Determine the [X, Y] coordinate at the center of the cell enclosing the given text.  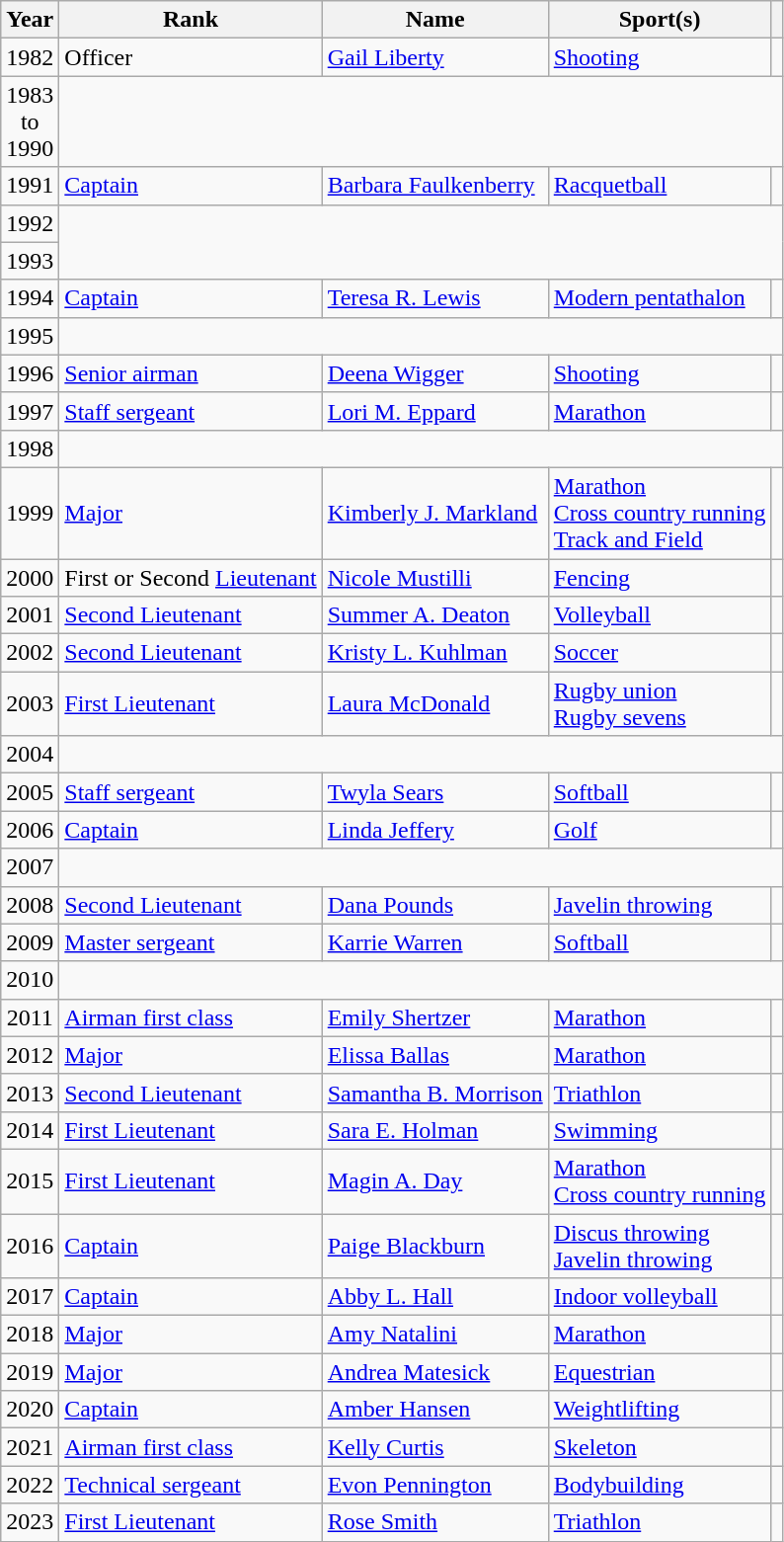
Karrie Warren [434, 942]
Summer A. Deaton [434, 615]
2003 [30, 703]
2021 [30, 1447]
2007 [30, 867]
1998 [30, 448]
2005 [30, 792]
2001 [30, 615]
Andrea Matesick [434, 1372]
Amber Hansen [434, 1410]
Master sergeant [191, 942]
Modern pentathalon [660, 298]
Officer [191, 57]
1995 [30, 336]
2019 [30, 1372]
2012 [30, 1055]
Marathon Cross country running Track and Field [660, 513]
2017 [30, 1297]
Lori M. Eppard [434, 411]
Twyla Sears [434, 792]
Magin A. Day [434, 1181]
1991 [30, 186]
Racquetball [660, 186]
First or Second Lieutenant [191, 578]
Weightlifting [660, 1410]
Dana Pounds [434, 905]
Golf [660, 830]
2006 [30, 830]
Amy Natalini [434, 1335]
Skeleton [660, 1447]
Year [30, 20]
Bodybuilding [660, 1485]
2013 [30, 1093]
2020 [30, 1410]
Indoor volleyball [660, 1297]
Sara E. Holman [434, 1130]
1994 [30, 298]
Marathon Cross country running [660, 1181]
Soccer [660, 653]
Swimming [660, 1130]
Teresa R. Lewis [434, 298]
2008 [30, 905]
Senior airman [191, 373]
Deena Wigger [434, 373]
Samantha B. Morrison [434, 1093]
2002 [30, 653]
1982 [30, 57]
Rank [191, 20]
Gail Liberty [434, 57]
Equestrian [660, 1372]
1992 [30, 223]
2023 [30, 1522]
Kelly Curtis [434, 1447]
2000 [30, 578]
2004 [30, 755]
Rugby union Rugby sevens [660, 703]
2011 [30, 1017]
Barbara Faulkenberry [434, 186]
Linda Jeffery [434, 830]
Sport(s) [660, 20]
Kristy L. Kuhlman [434, 653]
Fencing [660, 578]
2022 [30, 1485]
1993 [30, 261]
2018 [30, 1335]
Discus throwing Javelin throwing [660, 1245]
1999 [30, 513]
Evon Pennington [434, 1485]
1997 [30, 411]
Laura McDonald [434, 703]
2015 [30, 1181]
Abby L. Hall [434, 1297]
2010 [30, 980]
1983to1990 [30, 122]
Javelin throwing [660, 905]
2016 [30, 1245]
Nicole Mustilli [434, 578]
1996 [30, 373]
2014 [30, 1130]
Kimberly J. Markland [434, 513]
2009 [30, 942]
Paige Blackburn [434, 1245]
Volleyball [660, 615]
Technical sergeant [191, 1485]
Elissa Ballas [434, 1055]
Emily Shertzer [434, 1017]
Name [434, 20]
Rose Smith [434, 1522]
